Capture the cell that displays the provided text and extract its (x, y) central coordinate. 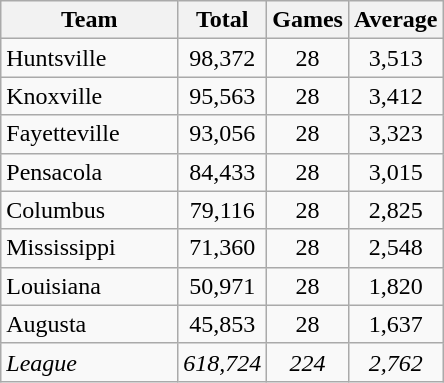
98,372 (222, 58)
2,762 (396, 362)
84,433 (222, 172)
Average (396, 20)
618,724 (222, 362)
Games (308, 20)
2,548 (396, 248)
224 (308, 362)
Mississippi (90, 248)
Pensacola (90, 172)
93,056 (222, 134)
95,563 (222, 96)
Huntsville (90, 58)
3,513 (396, 58)
Total (222, 20)
2,825 (396, 210)
3,323 (396, 134)
71,360 (222, 248)
Columbus (90, 210)
League (90, 362)
1,820 (396, 286)
3,412 (396, 96)
79,116 (222, 210)
Knoxville (90, 96)
50,971 (222, 286)
45,853 (222, 324)
Team (90, 20)
1,637 (396, 324)
Augusta (90, 324)
Fayetteville (90, 134)
3,015 (396, 172)
Louisiana (90, 286)
